Identify which cell holds the provided text, then report its [x, y] central coordinate. 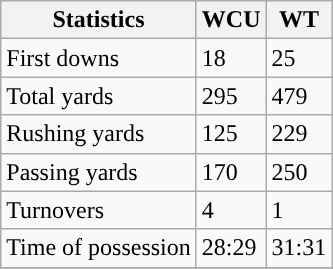
Total yards [99, 96]
WT [299, 20]
Statistics [99, 20]
WCU [231, 20]
125 [231, 134]
1 [299, 210]
295 [231, 96]
170 [231, 172]
250 [299, 172]
4 [231, 210]
Rushing yards [99, 134]
25 [299, 58]
28:29 [231, 248]
31:31 [299, 248]
18 [231, 58]
Time of possession [99, 248]
479 [299, 96]
First downs [99, 58]
Passing yards [99, 172]
229 [299, 134]
Turnovers [99, 210]
